Scan for the cell matching the given text and deliver its (x, y) coordinate at center. 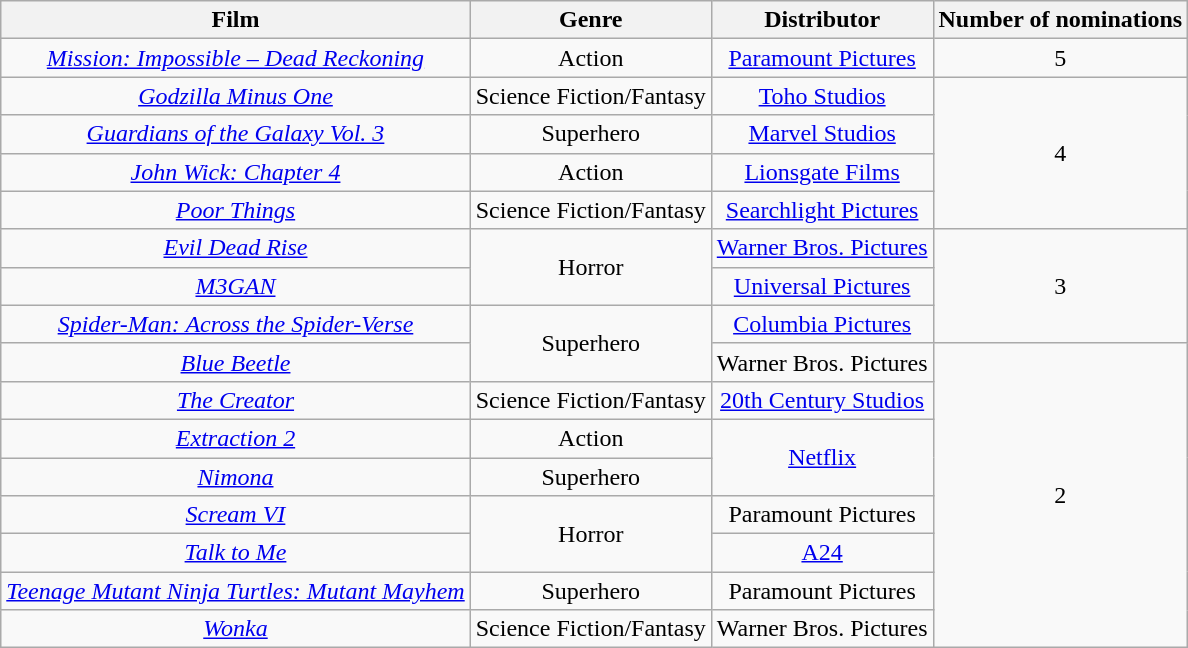
Guardians of the Galaxy Vol. 3 (236, 134)
Scream VI (236, 515)
Godzilla Minus One (236, 96)
Evil Dead Rise (236, 248)
John Wick: Chapter 4 (236, 172)
Netflix (822, 457)
A24 (822, 553)
M3GAN (236, 286)
Extraction 2 (236, 438)
Film (236, 20)
Toho Studios (822, 96)
Mission: Impossible – Dead Reckoning (236, 58)
2 (1060, 495)
Genre (590, 20)
Nimona (236, 477)
20th Century Studios (822, 400)
4 (1060, 153)
Teenage Mutant Ninja Turtles: Mutant Mayhem (236, 591)
Talk to Me (236, 553)
Distributor (822, 20)
Blue Beetle (236, 362)
Universal Pictures (822, 286)
Marvel Studios (822, 134)
3 (1060, 286)
Number of nominations (1060, 20)
The Creator (236, 400)
Searchlight Pictures (822, 210)
5 (1060, 58)
Poor Things (236, 210)
Lionsgate Films (822, 172)
Wonka (236, 629)
Spider-Man: Across the Spider-Verse (236, 324)
Columbia Pictures (822, 324)
